For the text-containing cell, return its midpoint in [X, Y] coordinate format. 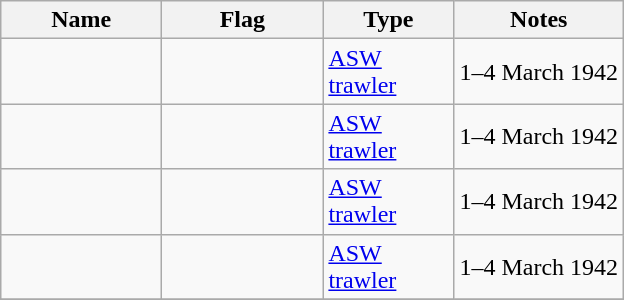
Name [82, 20]
Flag [242, 20]
Notes [539, 20]
Type [388, 20]
